Extract the [x, y] coordinate from the center of the cell holding the provided text.  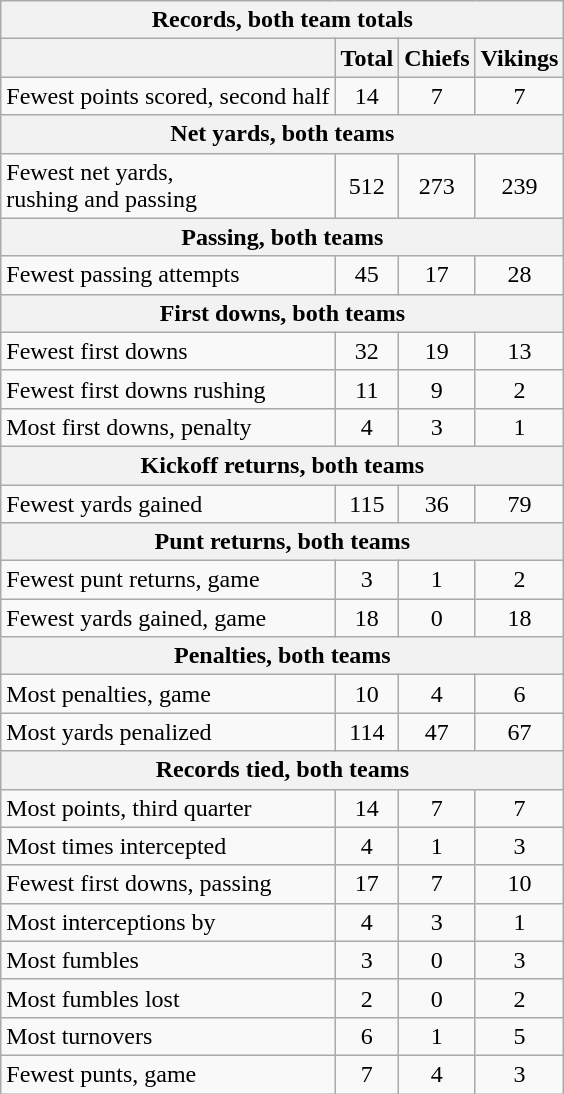
Most first downs, penalty [168, 427]
Records, both team totals [282, 20]
13 [520, 351]
Most penalties, game [168, 694]
19 [437, 351]
Fewest first downs [168, 351]
47 [437, 732]
Passing, both teams [282, 237]
Most fumbles [168, 960]
Fewest first downs, passing [168, 884]
Fewest points scored, second half [168, 96]
Total [367, 58]
Fewest net yards,rushing and passing [168, 186]
Fewest first downs rushing [168, 389]
Most interceptions by [168, 922]
Fewest yards gained [168, 503]
114 [367, 732]
Most yards penalized [168, 732]
36 [437, 503]
11 [367, 389]
9 [437, 389]
Penalties, both teams [282, 656]
273 [437, 186]
Fewest punts, game [168, 1074]
239 [520, 186]
512 [367, 186]
Kickoff returns, both teams [282, 465]
Most turnovers [168, 1036]
Most fumbles lost [168, 998]
Net yards, both teams [282, 134]
Vikings [520, 58]
First downs, both teams [282, 313]
79 [520, 503]
Fewest yards gained, game [168, 618]
115 [367, 503]
32 [367, 351]
Most points, third quarter [168, 808]
Punt returns, both teams [282, 542]
28 [520, 275]
Fewest punt returns, game [168, 580]
Fewest passing attempts [168, 275]
5 [520, 1036]
Chiefs [437, 58]
67 [520, 732]
45 [367, 275]
Records tied, both teams [282, 770]
Most times intercepted [168, 846]
